Locate the cell with the specified text and output its (X, Y) center coordinate. 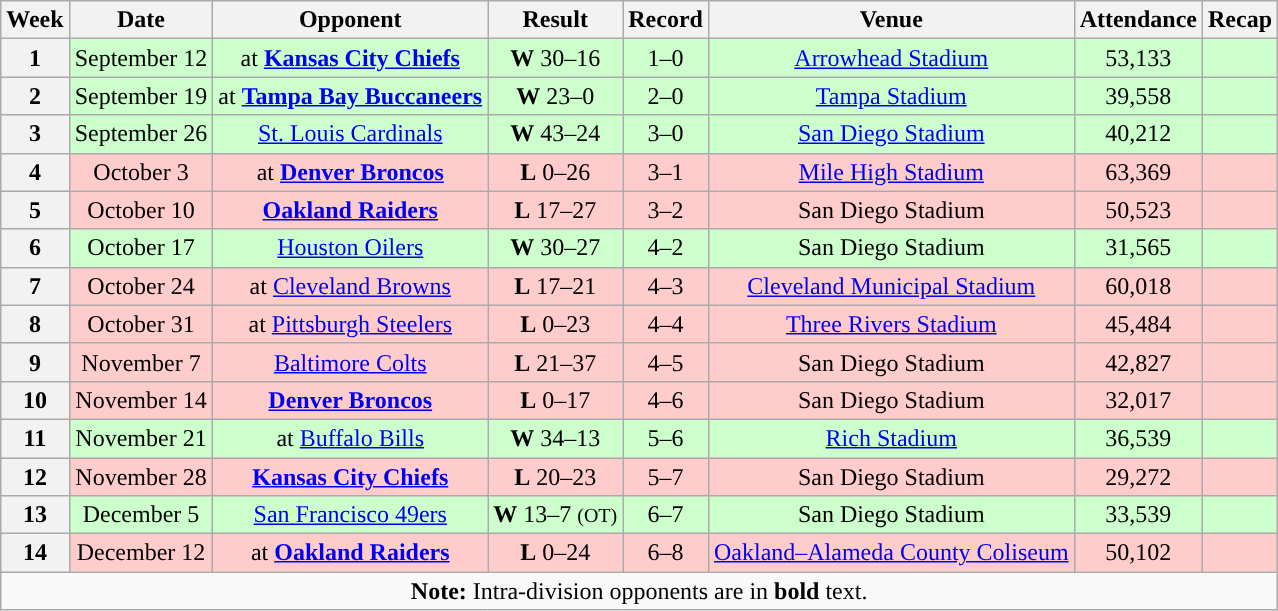
Three Rivers Stadium (891, 324)
45,484 (1138, 324)
9 (35, 362)
53,133 (1138, 58)
39,558 (1138, 96)
32,017 (1138, 400)
3–2 (666, 210)
St. Louis Cardinals (350, 134)
2 (35, 96)
Houston Oilers (350, 248)
50,523 (1138, 210)
L 0–17 (556, 400)
L 0–24 (556, 553)
Tampa Stadium (891, 96)
October 3 (141, 172)
40,212 (1138, 134)
10 (35, 400)
Venue (891, 20)
Oakland Raiders (350, 210)
at Tampa Bay Buccaneers (350, 96)
September 26 (141, 134)
4–5 (666, 362)
2–0 (666, 96)
4 (35, 172)
Mile High Stadium (891, 172)
at Pittsburgh Steelers (350, 324)
Rich Stadium (891, 438)
at Denver Broncos (350, 172)
W 43–24 (556, 134)
Denver Broncos (350, 400)
12 (35, 477)
W 13–7 (OT) (556, 515)
L 0–26 (556, 172)
September 19 (141, 96)
W 34–13 (556, 438)
November 14 (141, 400)
Date (141, 20)
L 17–27 (556, 210)
6 (35, 248)
3 (35, 134)
L 0–23 (556, 324)
Arrowhead Stadium (891, 58)
5–7 (666, 477)
November 21 (141, 438)
W 30–16 (556, 58)
4–6 (666, 400)
Note: Intra-division opponents are in bold text. (640, 591)
December 12 (141, 553)
29,272 (1138, 477)
L 21–37 (556, 362)
December 5 (141, 515)
60,018 (1138, 286)
Baltimore Colts (350, 362)
5–6 (666, 438)
50,102 (1138, 553)
7 (35, 286)
4–3 (666, 286)
October 24 (141, 286)
Cleveland Municipal Stadium (891, 286)
San Francisco 49ers (350, 515)
November 28 (141, 477)
8 (35, 324)
3–1 (666, 172)
1–0 (666, 58)
Record (666, 20)
Result (556, 20)
October 31 (141, 324)
October 10 (141, 210)
October 17 (141, 248)
at Buffalo Bills (350, 438)
Week (35, 20)
W 23–0 (556, 96)
11 (35, 438)
at Kansas City Chiefs (350, 58)
Recap (1240, 20)
6–7 (666, 515)
Kansas City Chiefs (350, 477)
5 (35, 210)
14 (35, 553)
31,565 (1138, 248)
September 12 (141, 58)
13 (35, 515)
L 17–21 (556, 286)
L 20–23 (556, 477)
W 30–27 (556, 248)
4–2 (666, 248)
6–8 (666, 553)
36,539 (1138, 438)
1 (35, 58)
Opponent (350, 20)
at Cleveland Browns (350, 286)
3–0 (666, 134)
42,827 (1138, 362)
November 7 (141, 362)
4–4 (666, 324)
33,539 (1138, 515)
Oakland–Alameda County Coliseum (891, 553)
Attendance (1138, 20)
63,369 (1138, 172)
at Oakland Raiders (350, 553)
